Locate the cell with the specified text and output its (X, Y) center coordinate. 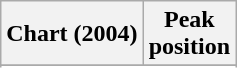
Peakposition (189, 34)
Chart (2004) (72, 34)
